Search for the cell housing the specified text and yield its [X, Y] center coordinate. 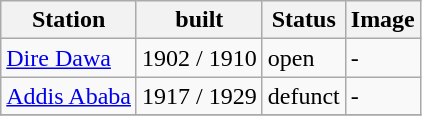
open [304, 58]
Addis Ababa [69, 96]
Status [304, 20]
built [199, 20]
Image [382, 20]
Dire Dawa [69, 58]
Station [69, 20]
1917 / 1929 [199, 96]
1902 / 1910 [199, 58]
defunct [304, 96]
